From the cell containing the given text, extract its center point as (x, y) coordinate. 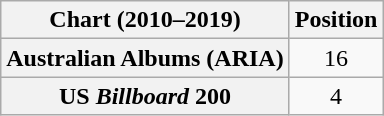
4 (336, 96)
Chart (2010–2019) (145, 20)
Australian Albums (ARIA) (145, 58)
16 (336, 58)
Position (336, 20)
US Billboard 200 (145, 96)
